Determine the (x, y) coordinate at the center of the cell enclosing the given text.  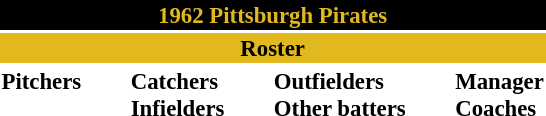
1962 Pittsburgh Pirates (272, 15)
Roster (272, 48)
